Pinpoint the cell where the given text exists, returning its (X, Y) midpoint coordinate. 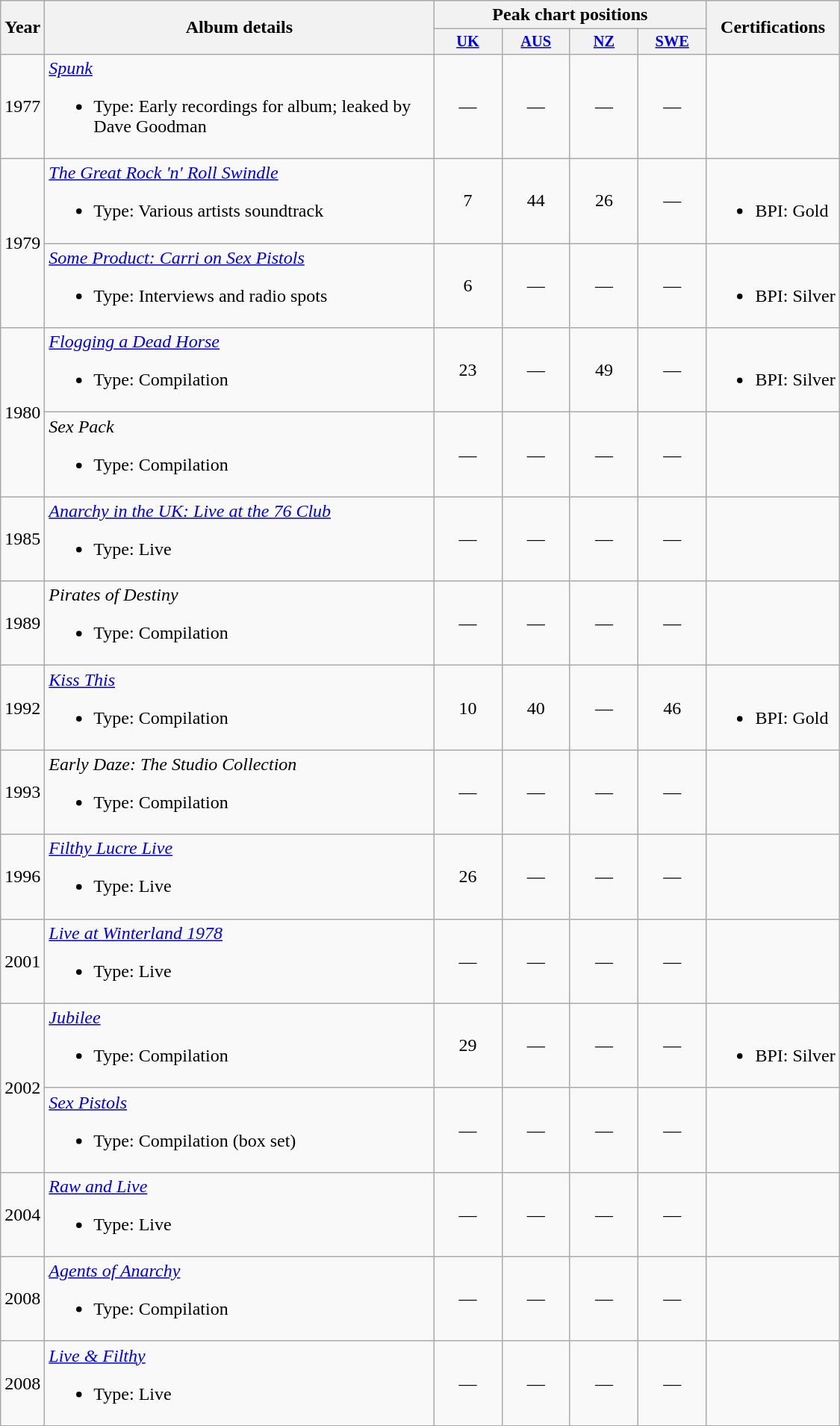
Album details (239, 28)
Spunk Type: Early recordings for album; leaked by Dave Goodman (239, 106)
1980 (22, 412)
Sex PackType: Compilation (239, 454)
1985 (22, 539)
2002 (22, 1088)
Sex PistolsType: Compilation (box set) (239, 1129)
Filthy Lucre LiveType: Live (239, 877)
1993 (22, 792)
Kiss ThisType: Compilation (239, 708)
UK (467, 42)
7 (467, 202)
Pirates of Destiny Type: Compilation (239, 623)
JubileeType: Compilation (239, 1046)
10 (467, 708)
Some Product: Carri on Sex PistolsType: Interviews and radio spots (239, 285)
23 (467, 371)
Anarchy in the UK: Live at the 76 Club Type: Live (239, 539)
Early Daze: The Studio CollectionType: Compilation (239, 792)
40 (536, 708)
1989 (22, 623)
2001 (22, 961)
1992 (22, 708)
AUS (536, 42)
6 (467, 285)
Year (22, 28)
1996 (22, 877)
Live & FilthyType: Live (239, 1383)
2004 (22, 1215)
49 (603, 371)
Raw and LiveType: Live (239, 1215)
46 (672, 708)
Live at Winterland 1978Type: Live (239, 961)
Agents of AnarchyType: Compilation (239, 1298)
29 (467, 1046)
Certifications (773, 28)
The Great Rock 'n' Roll SwindleType: Various artists soundtrack (239, 202)
1977 (22, 106)
NZ (603, 42)
Peak chart positions (570, 15)
44 (536, 202)
Flogging a Dead HorseType: Compilation (239, 371)
1979 (22, 244)
SWE (672, 42)
